Identify which cell holds the provided text, then report its [X, Y] central coordinate. 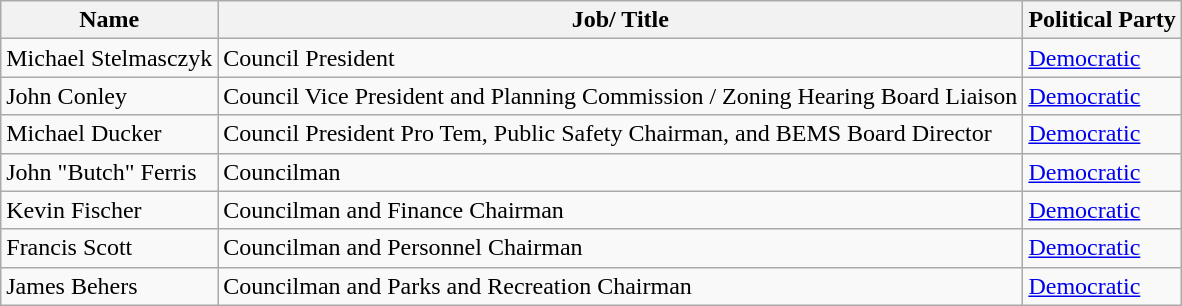
John "Butch" Ferris [110, 172]
Michael Stelmasczyk [110, 58]
James Behers [110, 286]
Political Party [1102, 20]
John Conley [110, 96]
Councilman and Parks and Recreation Chairman [620, 286]
Council President [620, 58]
Francis Scott [110, 248]
Council President Pro Tem, Public Safety Chairman, and BEMS Board Director [620, 134]
Job/ Title [620, 20]
Councilman [620, 172]
Name [110, 20]
Michael Ducker [110, 134]
Council Vice President and Planning Commission / Zoning Hearing Board Liaison [620, 96]
Councilman and Personnel Chairman [620, 248]
Councilman and Finance Chairman [620, 210]
Kevin Fischer [110, 210]
